Locate the cell with the specified text and output its [x, y] center coordinate. 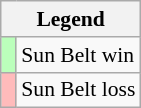
Legend [71, 19]
Sun Belt loss [78, 90]
Sun Belt win [78, 55]
